Locate the cell with the specified text and output its [X, Y] center coordinate. 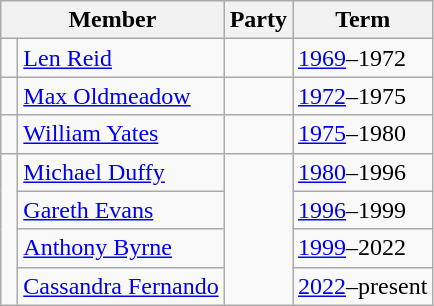
1980–1996 [363, 172]
2022–present [363, 286]
William Yates [121, 134]
1999–2022 [363, 248]
Anthony Byrne [121, 248]
Gareth Evans [121, 210]
Member [112, 20]
Term [363, 20]
1975–1980 [363, 134]
1969–1972 [363, 58]
1996–1999 [363, 210]
Party [258, 20]
Michael Duffy [121, 172]
1972–1975 [363, 96]
Cassandra Fernando [121, 286]
Len Reid [121, 58]
Max Oldmeadow [121, 96]
